Extract the (x, y) coordinate from the center of the cell holding the provided text.  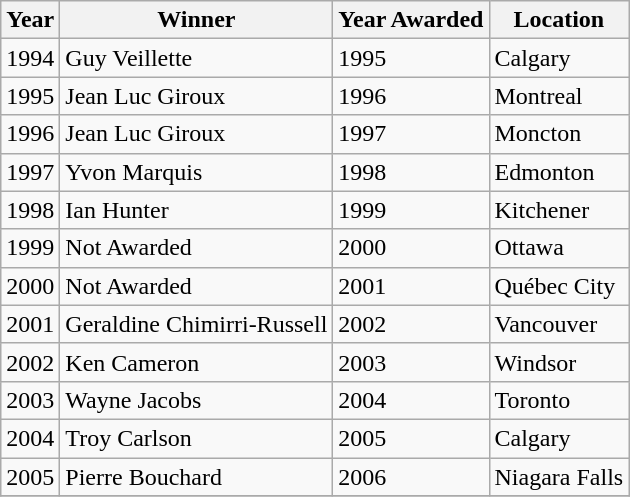
Windsor (559, 362)
Troy Carlson (196, 438)
Vancouver (559, 324)
Toronto (559, 400)
Montreal (559, 96)
Wayne Jacobs (196, 400)
Winner (196, 20)
2006 (411, 477)
Québec City (559, 286)
Year (30, 20)
Niagara Falls (559, 477)
Ken Cameron (196, 362)
Pierre Bouchard (196, 477)
Ottawa (559, 248)
Location (559, 20)
Yvon Marquis (196, 172)
Edmonton (559, 172)
1994 (30, 58)
Kitchener (559, 210)
Guy Veillette (196, 58)
Geraldine Chimirri-Russell (196, 324)
Moncton (559, 134)
Ian Hunter (196, 210)
Year Awarded (411, 20)
